Provide the [X, Y] coordinate of the cell's center where the given text is located.  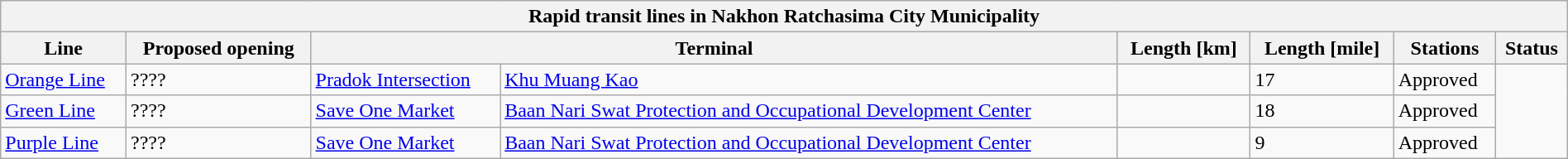
Rapid transit lines in Nakhon Ratchasima City Municipality [784, 17]
Khu Muang Kao [809, 79]
18 [1322, 111]
Status [1532, 48]
Proposed opening [218, 48]
Pradok Intersection [405, 79]
Purple Line [64, 142]
Stations [1444, 48]
17 [1322, 79]
Line [64, 48]
Length [mile] [1322, 48]
Terminal [715, 48]
Length [km] [1184, 48]
Orange Line [64, 79]
Green Line [64, 111]
9 [1322, 142]
